Provide the [x, y] coordinate of the cell's center where the given text is located.  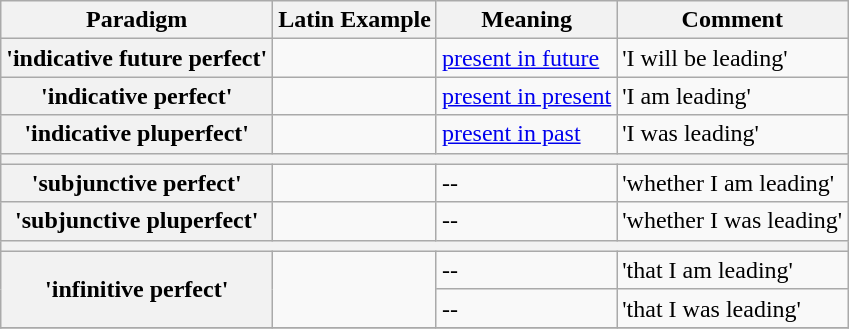
present in future [526, 58]
'infinitive perfect' [137, 289]
'that I was leading' [732, 308]
'whether I was leading' [732, 221]
present in present [526, 96]
'I will be leading' [732, 58]
'indicative perfect' [137, 96]
Comment [732, 20]
'I am leading' [732, 96]
Paradigm [137, 20]
'that I am leading' [732, 270]
Latin Example [355, 20]
present in past [526, 134]
'I was leading' [732, 134]
'whether I am leading' [732, 183]
'indicative future perfect' [137, 58]
'indicative pluperfect' [137, 134]
Meaning [526, 20]
'subjunctive perfect' [137, 183]
'subjunctive pluperfect' [137, 221]
